Pinpoint the cell where the given text exists, returning its [X, Y] midpoint coordinate. 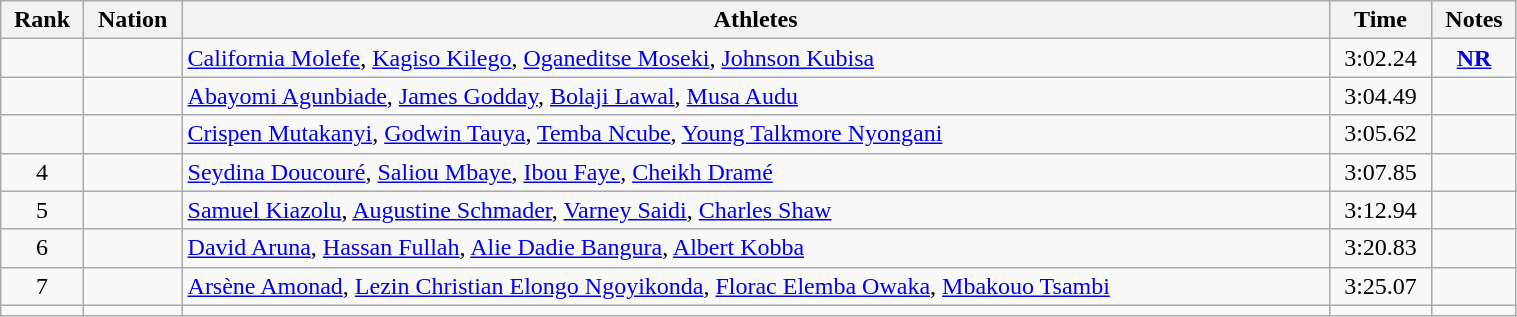
David Aruna, Hassan Fullah, Alie Dadie Bangura, Albert Kobba [756, 248]
6 [42, 248]
Seydina Doucouré, Saliou Mbaye, Ibou Faye, Cheikh Dramé [756, 172]
NR [1474, 58]
3:12.94 [1380, 210]
Samuel Kiazolu, Augustine Schmader, Varney Saidi, Charles Shaw [756, 210]
3:25.07 [1380, 286]
Nation [132, 20]
5 [42, 210]
7 [42, 286]
4 [42, 172]
Time [1380, 20]
3:02.24 [1380, 58]
3:07.85 [1380, 172]
Crispen Mutakanyi, Godwin Tauya, Temba Ncube, Young Talkmore Nyongani [756, 134]
3:20.83 [1380, 248]
Athletes [756, 20]
Notes [1474, 20]
3:05.62 [1380, 134]
Abayomi Agunbiade, James Godday, Bolaji Lawal, Musa Audu [756, 96]
3:04.49 [1380, 96]
California Molefe, Kagiso Kilego, Oganeditse Moseki, Johnson Kubisa [756, 58]
Arsène Amonad, Lezin Christian Elongo Ngoyikonda, Florac Elemba Owaka, Mbakouo Tsambi [756, 286]
Rank [42, 20]
